Extract the [x, y] coordinate from the center of the cell holding the provided text.  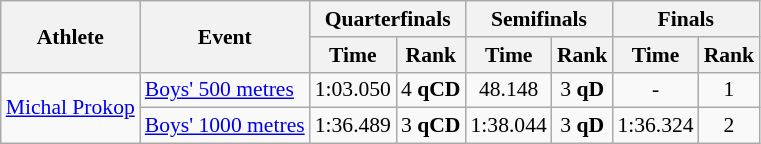
Athlete [70, 36]
Semifinals [540, 19]
Boys' 500 metres [225, 90]
Boys' 1000 metres [225, 126]
2 [730, 126]
- [655, 90]
Event [225, 36]
Quarterfinals [388, 19]
Finals [686, 19]
1:36.324 [655, 126]
1 [730, 90]
48.148 [509, 90]
3 qCD [431, 126]
Michal Prokop [70, 108]
1:03.050 [353, 90]
4 qCD [431, 90]
1:36.489 [353, 126]
1:38.044 [509, 126]
